Provide the (X, Y) coordinate of the cell's center where the given text is located.  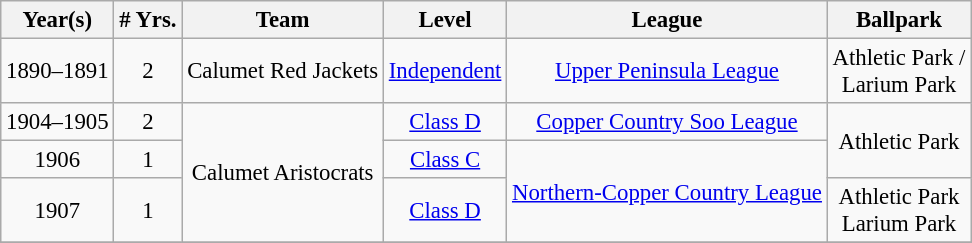
1907 (58, 210)
Level (444, 20)
Ballpark (898, 20)
Copper Country Soo League (668, 122)
League (668, 20)
Calumet Red Jackets (283, 72)
Upper Peninsula League (668, 72)
Independent (444, 72)
Calumet Aristocrats (283, 173)
1906 (58, 160)
Northern-Copper Country League (668, 192)
Team (283, 20)
Athletic Park (898, 140)
# Yrs. (148, 20)
1890–1891 (58, 72)
Year(s) (58, 20)
Athletic Park / Larium Park (898, 72)
Athletic Park Larium Park (898, 210)
Class C (444, 160)
1904–1905 (58, 122)
